Capture the cell that displays the provided text and extract its [X, Y] central coordinate. 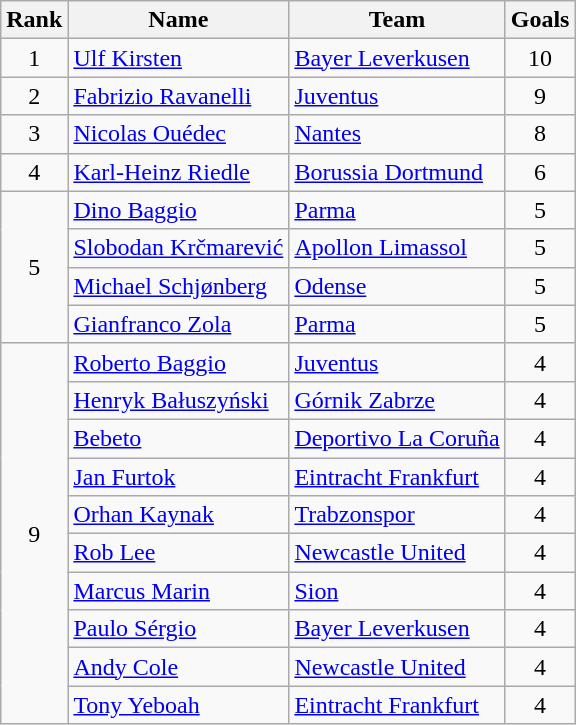
Marcus Marin [178, 591]
Deportivo La Coruña [397, 438]
Paulo Sérgio [178, 629]
10 [540, 58]
Sion [397, 591]
8 [540, 134]
3 [34, 134]
Nantes [397, 134]
Bebeto [178, 438]
Tony Yeboah [178, 705]
Fabrizio Ravanelli [178, 96]
Michael Schjønberg [178, 286]
Gianfranco Zola [178, 324]
Henryk Bałuszyński [178, 400]
Team [397, 20]
Odense [397, 286]
Borussia Dortmund [397, 172]
Ulf Kirsten [178, 58]
Apollon Limassol [397, 248]
Rank [34, 20]
Rob Lee [178, 553]
Slobodan Krčmarević [178, 248]
Jan Furtok [178, 477]
6 [540, 172]
Dino Baggio [178, 210]
Orhan Kaynak [178, 515]
Karl-Heinz Riedle [178, 172]
Andy Cole [178, 667]
Roberto Baggio [178, 362]
Nicolas Ouédec [178, 134]
2 [34, 96]
Trabzonspor [397, 515]
Name [178, 20]
Górnik Zabrze [397, 400]
Goals [540, 20]
1 [34, 58]
